Provide the (X, Y) coordinate of the cell's center where the given text is located.  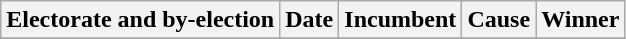
Cause (499, 20)
Electorate and by-election (140, 20)
Date (310, 20)
Winner (580, 20)
Incumbent (400, 20)
